Detect which cell encompasses the target text, then output its (x, y) center coordinate. 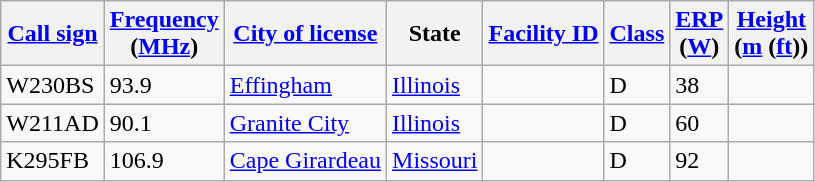
W230BS (53, 85)
City of license (305, 34)
Cape Girardeau (305, 161)
Call sign (53, 34)
106.9 (164, 161)
W211AD (53, 123)
Frequency(MHz) (164, 34)
Missouri (435, 161)
92 (700, 161)
38 (700, 85)
Height(m (ft)) (772, 34)
Class (637, 34)
Effingham (305, 85)
93.9 (164, 85)
Facility ID (544, 34)
State (435, 34)
Granite City (305, 123)
ERP(W) (700, 34)
K295FB (53, 161)
60 (700, 123)
90.1 (164, 123)
